Search for the cell housing the specified text and yield its [X, Y] center coordinate. 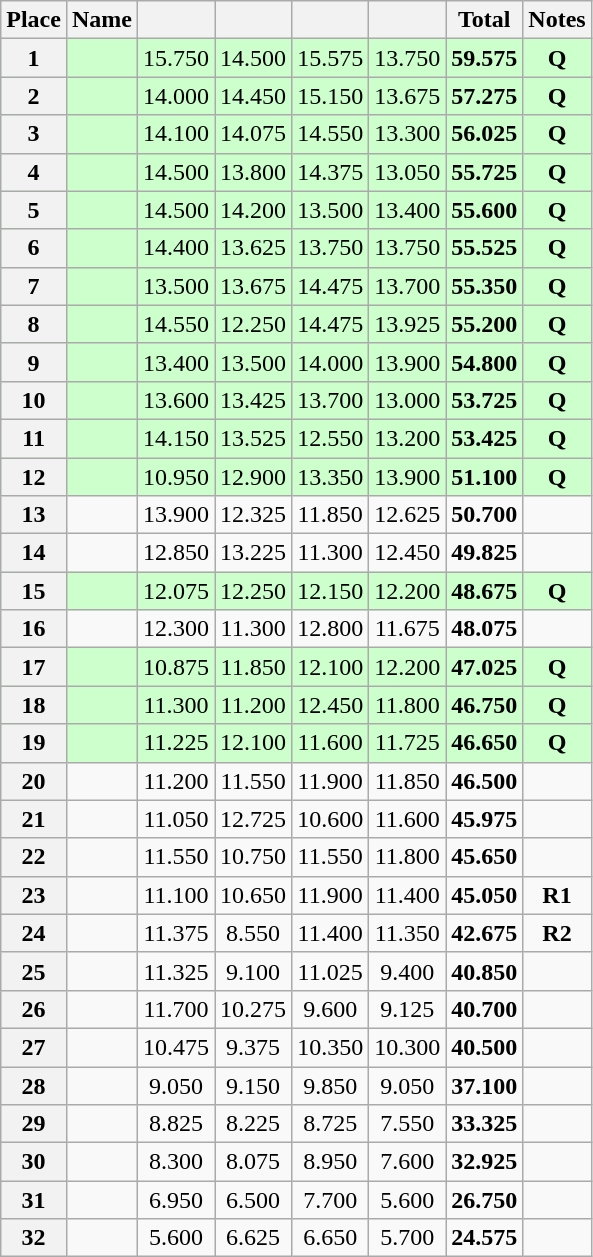
24 [34, 933]
10.300 [408, 1047]
21 [34, 819]
45.650 [484, 857]
56.025 [484, 134]
14.450 [254, 96]
32 [34, 1238]
51.100 [484, 477]
13.000 [408, 400]
12.075 [176, 591]
15.150 [330, 96]
8.075 [254, 1162]
7.550 [408, 1124]
48.075 [484, 629]
8.950 [330, 1162]
14.150 [176, 438]
8.550 [254, 933]
28 [34, 1085]
12.800 [330, 629]
13.925 [408, 324]
R2 [557, 933]
11.350 [408, 933]
9.150 [254, 1085]
31 [34, 1200]
54.800 [484, 362]
12.850 [176, 553]
14.100 [176, 134]
10.875 [176, 667]
11.025 [330, 971]
10.750 [254, 857]
Name [102, 20]
9.100 [254, 971]
13.800 [254, 172]
23 [34, 895]
16 [34, 629]
13.600 [176, 400]
59.575 [484, 58]
55.600 [484, 210]
12.300 [176, 629]
3 [34, 134]
R1 [557, 895]
11.050 [176, 819]
13.050 [408, 172]
14.375 [330, 172]
9.125 [408, 1009]
40.500 [484, 1047]
46.650 [484, 743]
10.475 [176, 1047]
40.700 [484, 1009]
10.650 [254, 895]
17 [34, 667]
10.950 [176, 477]
8.225 [254, 1124]
6.950 [176, 1200]
20 [34, 781]
15.750 [176, 58]
11.700 [176, 1009]
5 [34, 210]
24.575 [484, 1238]
12.625 [408, 515]
26.750 [484, 1200]
40.850 [484, 971]
12.150 [330, 591]
14.200 [254, 210]
8.300 [176, 1162]
2 [34, 96]
48.675 [484, 591]
12.325 [254, 515]
7.700 [330, 1200]
12.900 [254, 477]
6.500 [254, 1200]
47.025 [484, 667]
13.300 [408, 134]
6.625 [254, 1238]
13.525 [254, 438]
12.550 [330, 438]
22 [34, 857]
8.725 [330, 1124]
55.200 [484, 324]
12.725 [254, 819]
7 [34, 286]
9.850 [330, 1085]
45.050 [484, 895]
14 [34, 553]
55.525 [484, 248]
9.600 [330, 1009]
11.100 [176, 895]
53.425 [484, 438]
13.425 [254, 400]
15 [34, 591]
30 [34, 1162]
55.350 [484, 286]
14.400 [176, 248]
11.725 [408, 743]
11.675 [408, 629]
6 [34, 248]
32.925 [484, 1162]
13.225 [254, 553]
57.275 [484, 96]
10 [34, 400]
13.350 [330, 477]
11.225 [176, 743]
9 [34, 362]
11.375 [176, 933]
5.700 [408, 1238]
13.200 [408, 438]
8.825 [176, 1124]
Notes [557, 20]
13 [34, 515]
1 [34, 58]
45.975 [484, 819]
12 [34, 477]
4 [34, 172]
37.100 [484, 1085]
26 [34, 1009]
53.725 [484, 400]
Total [484, 20]
9.375 [254, 1047]
33.325 [484, 1124]
13.625 [254, 248]
10.350 [330, 1047]
10.275 [254, 1009]
6.650 [330, 1238]
50.700 [484, 515]
7.600 [408, 1162]
14.075 [254, 134]
11.325 [176, 971]
9.400 [408, 971]
46.500 [484, 781]
27 [34, 1047]
Place [34, 20]
49.825 [484, 553]
25 [34, 971]
15.575 [330, 58]
42.675 [484, 933]
8 [34, 324]
18 [34, 705]
29 [34, 1124]
55.725 [484, 172]
19 [34, 743]
11 [34, 438]
10.600 [330, 819]
46.750 [484, 705]
